Locate the cell with the specified text and output its (X, Y) center coordinate. 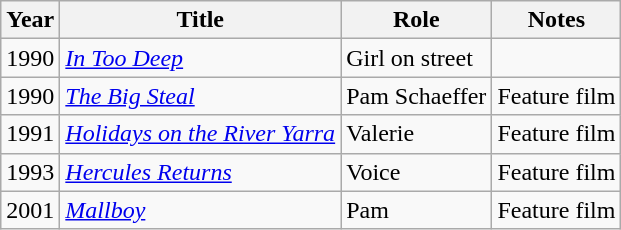
Pam Schaeffer (416, 96)
1993 (30, 172)
Year (30, 20)
Valerie (416, 134)
Girl on street (416, 58)
Pam (416, 210)
The Big Steal (200, 96)
2001 (30, 210)
In Too Deep (200, 58)
Title (200, 20)
Holidays on the River Yarra (200, 134)
Voice (416, 172)
Mallboy (200, 210)
Role (416, 20)
1991 (30, 134)
Hercules Returns (200, 172)
Notes (556, 20)
